Extract the (X, Y) coordinate from the center of the cell holding the provided text.  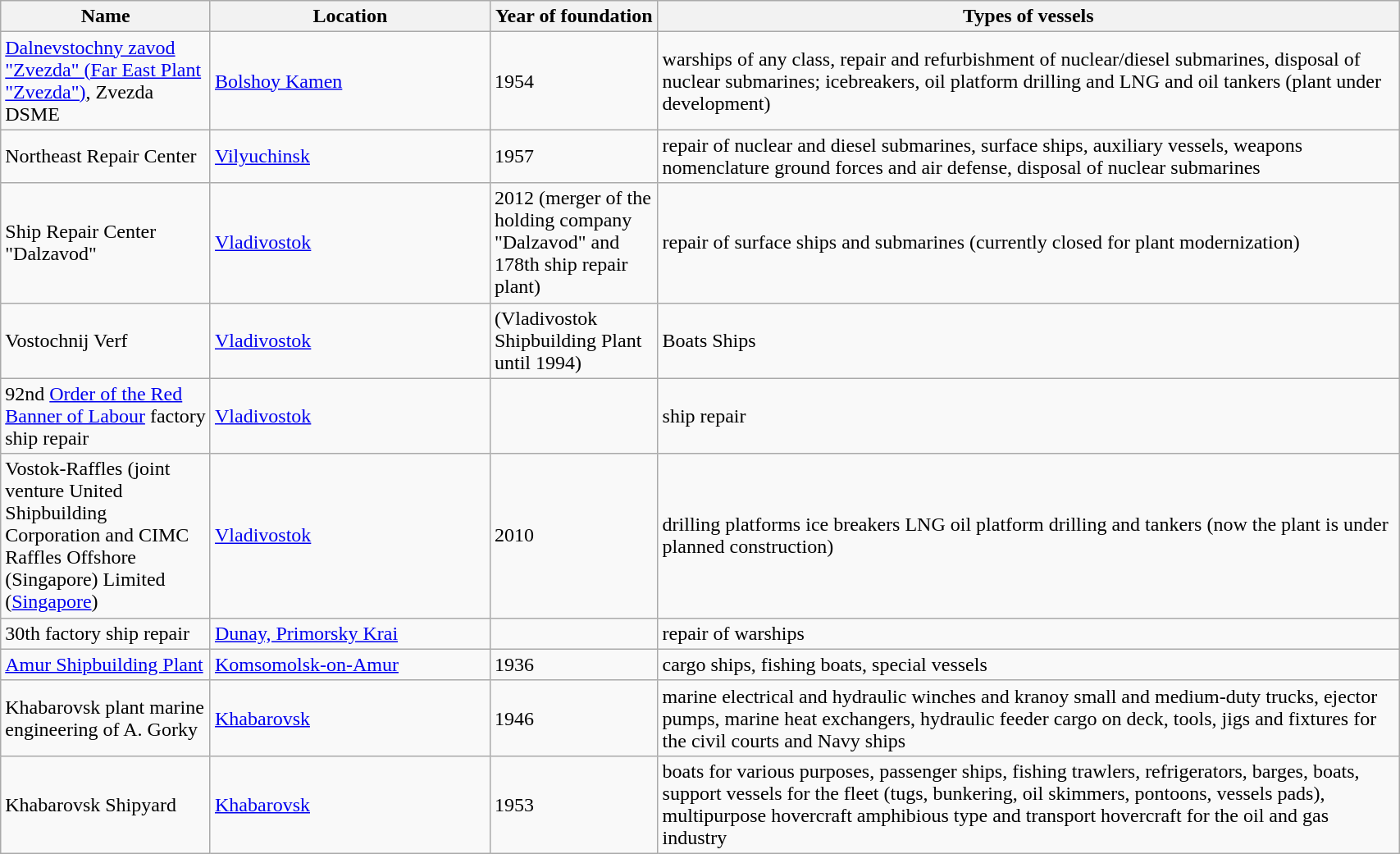
Vostok-Raffles (joint venture United Shipbuilding Corporation and CIMC Raffles Offshore (Singapore) Limited (Singapore) (106, 536)
Boats Ships (1028, 340)
repair of surface ships and submarines (currently closed for plant modernization) (1028, 243)
1957 (574, 156)
1946 (574, 718)
ship repair (1028, 416)
(Vladivostok Shipbuilding Plant until 1994) (574, 340)
Dunay, Primorsky Krai (349, 633)
Komsomolsk-on-Amur (349, 664)
Location (349, 16)
1936 (574, 664)
Northeast Repair Center (106, 156)
drilling platforms ice breakers LNG oil platform drilling and tankers (now the plant is under planned construction) (1028, 536)
Dalnevstochny zavod "Zvezda" (Far East Plant "Zvezda"), Zvezda DSME (106, 80)
Year of foundation (574, 16)
Amur Shipbuilding Plant (106, 664)
1954 (574, 80)
Types of vessels (1028, 16)
1953 (574, 804)
Vostochnij Verf (106, 340)
30th factory ship repair (106, 633)
repair of warships (1028, 633)
2010 (574, 536)
2012 (merger of the holding company "Dalzavod" and 178th ship repair plant) (574, 243)
Vilyuchinsk (349, 156)
Bolshoy Kamen (349, 80)
Khabarovsk plant marine engineering of A. Gorky (106, 718)
92nd Order of the Red Banner of Labour factory ship repair (106, 416)
Ship Repair Center "Dalzavod" (106, 243)
cargo ships, fishing boats, special vessels (1028, 664)
Name (106, 16)
Khabarovsk Shipyard (106, 804)
